Extract the (X, Y) coordinate from the center of the cell holding the provided text.  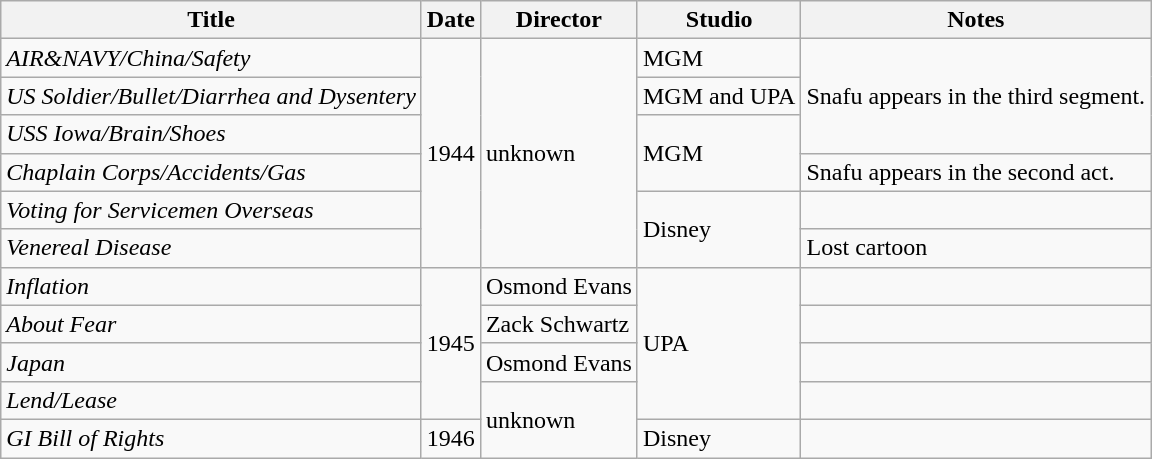
Title (212, 20)
Lend/Lease (212, 400)
Notes (976, 20)
UPA (719, 343)
US Soldier/Bullet/Diarrhea and Dysentery (212, 96)
USS Iowa/Brain/Shoes (212, 134)
Snafu appears in the second act. (976, 172)
Japan (212, 362)
Venereal Disease (212, 248)
MGM and UPA (719, 96)
Lost cartoon (976, 248)
Chaplain Corps/Accidents/Gas (212, 172)
AIR&NAVY/China/Safety (212, 58)
Studio (719, 20)
1945 (450, 343)
About Fear (212, 324)
Director (558, 20)
Voting for Servicemen Overseas (212, 210)
Zack Schwartz (558, 324)
Inflation (212, 286)
Snafu appears in the third segment. (976, 96)
GI Bill of Rights (212, 438)
1944 (450, 153)
1946 (450, 438)
Date (450, 20)
